Return the [X, Y] coordinate for the center point of the cell that contains the specified text.  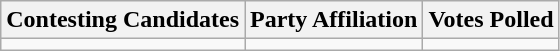
Party Affiliation [334, 20]
Contesting Candidates [123, 20]
Votes Polled [491, 20]
